Provide the (x, y) coordinate of the cell's center where the given text is located.  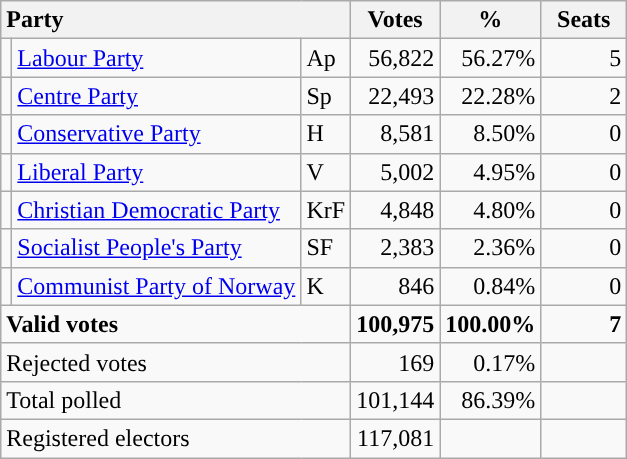
22.28% (490, 96)
0.17% (490, 362)
2 (584, 96)
169 (396, 362)
SF (326, 248)
Total polled (176, 400)
K (326, 286)
Sp (326, 96)
100,975 (396, 324)
H (326, 134)
4.95% (490, 172)
100.00% (490, 324)
Valid votes (176, 324)
Liberal Party (156, 172)
Votes (396, 20)
Registered electors (176, 438)
117,081 (396, 438)
Christian Democratic Party (156, 210)
7 (584, 324)
V (326, 172)
22,493 (396, 96)
KrF (326, 210)
5,002 (396, 172)
Labour Party (156, 58)
Socialist People's Party (156, 248)
Centre Party (156, 96)
Ap (326, 58)
846 (396, 286)
86.39% (490, 400)
2.36% (490, 248)
Conservative Party (156, 134)
101,144 (396, 400)
Seats (584, 20)
56.27% (490, 58)
8.50% (490, 134)
Rejected votes (176, 362)
5 (584, 58)
% (490, 20)
8,581 (396, 134)
4.80% (490, 210)
Communist Party of Norway (156, 286)
2,383 (396, 248)
Party (176, 20)
4,848 (396, 210)
56,822 (396, 58)
0.84% (490, 286)
